For the text-containing cell, return its midpoint in (x, y) coordinate format. 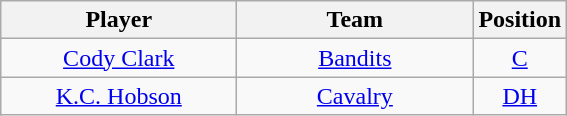
C (520, 58)
Cavalry (355, 96)
Player (119, 20)
Cody Clark (119, 58)
Team (355, 20)
K.C. Hobson (119, 96)
Position (520, 20)
Bandits (355, 58)
DH (520, 96)
